From the cell containing the given text, extract its center point as (X, Y) coordinate. 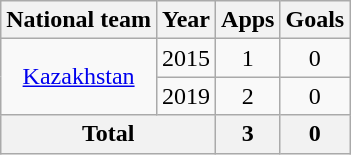
2019 (186, 96)
1 (248, 58)
National team (79, 20)
2 (248, 96)
2015 (186, 58)
Year (186, 20)
Apps (248, 20)
Kazakhstan (79, 77)
3 (248, 134)
Total (108, 134)
Goals (315, 20)
